Pinpoint the cell where the given text exists, returning its (X, Y) midpoint coordinate. 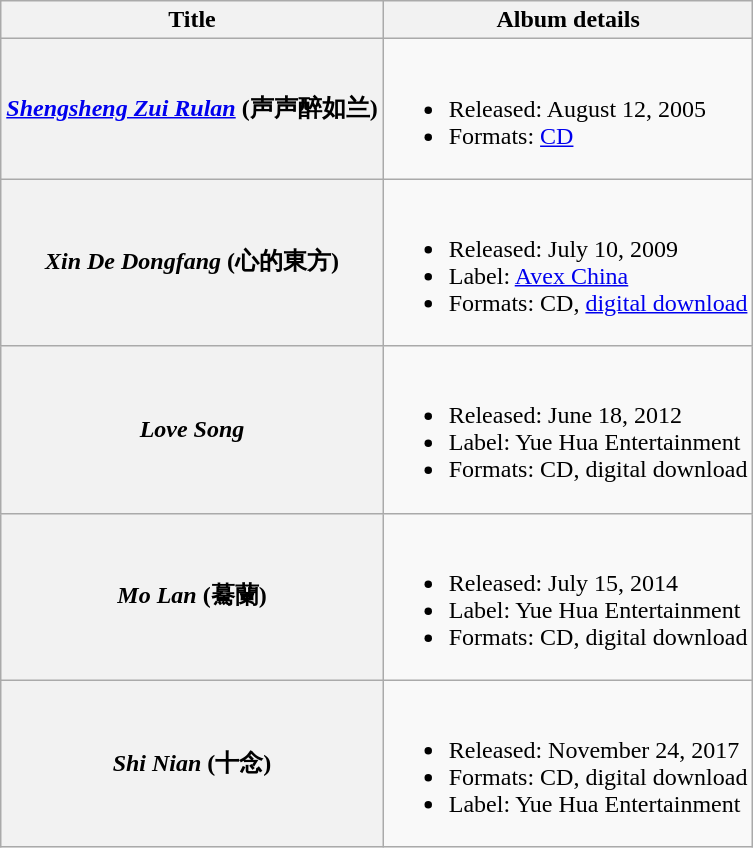
Released: July 10, 2009Label: Avex ChinaFormats: CD, digital download (568, 262)
Released: July 15, 2014Label: Yue Hua EntertainmentFormats: CD, digital download (568, 596)
Released: November 24, 2017Formats: CD, digital downloadLabel: Yue Hua Entertainment (568, 764)
Love Song (192, 430)
Released: June 18, 2012Label: Yue Hua EntertainmentFormats: CD, digital download (568, 430)
Released: August 12, 2005Formats: CD (568, 109)
Mo Lan (驀蘭) (192, 596)
Title (192, 20)
Album details (568, 20)
Xin De Dongfang (心的東方) (192, 262)
Shengsheng Zui Rulan (声声醉如兰) (192, 109)
Shi Nian (十念) (192, 764)
